Output the (x, y) coordinate of the center of the cell containing the given text.  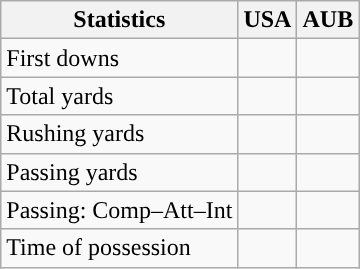
Total yards (120, 96)
Statistics (120, 20)
AUB (328, 20)
Time of possession (120, 248)
USA (268, 20)
Passing yards (120, 172)
Passing: Comp–Att–Int (120, 210)
Rushing yards (120, 134)
First downs (120, 58)
